Search for the cell housing the specified text and yield its (x, y) center coordinate. 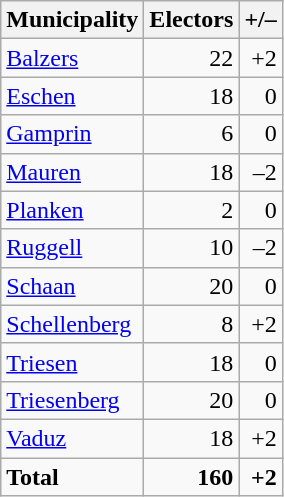
160 (192, 477)
Planken (72, 210)
Electors (192, 20)
Schellenberg (72, 324)
2 (192, 210)
Triesen (72, 362)
Municipality (72, 20)
Gamprin (72, 134)
Triesenberg (72, 400)
Ruggell (72, 248)
Balzers (72, 58)
Vaduz (72, 438)
6 (192, 134)
8 (192, 324)
22 (192, 58)
Eschen (72, 96)
+/– (260, 20)
Total (72, 477)
Mauren (72, 172)
10 (192, 248)
Schaan (72, 286)
